Output the [x, y] coordinate of the center of the cell containing the given text.  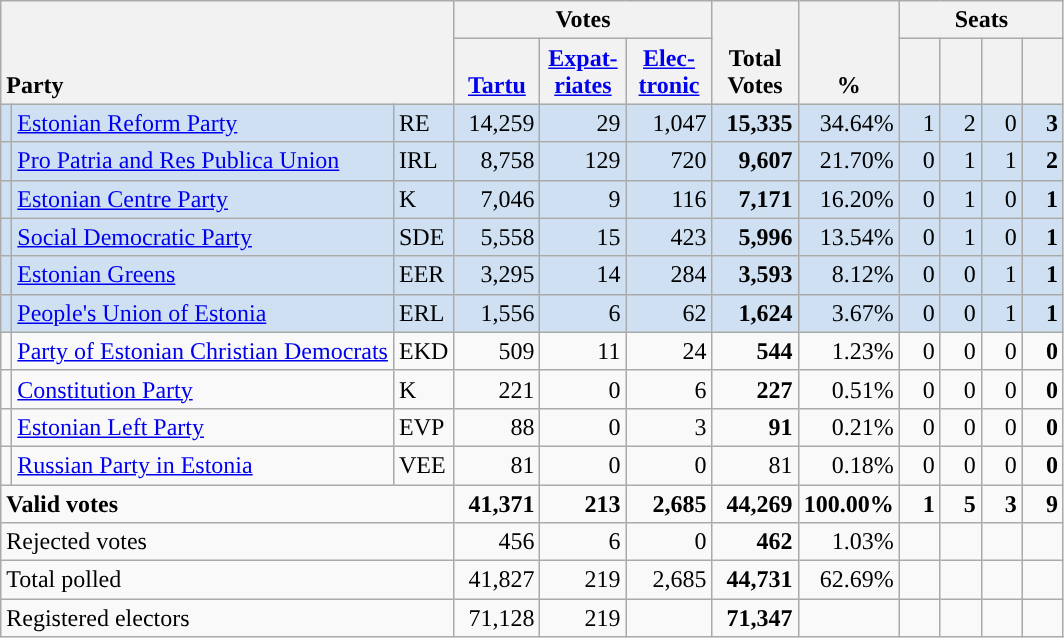
544 [755, 351]
People's Union of Estonia [203, 313]
0.18% [848, 465]
3,593 [755, 275]
15 [583, 237]
41,371 [497, 503]
Estonian Reform Party [203, 123]
129 [583, 161]
456 [497, 542]
Seats [981, 20]
5,996 [755, 237]
Estonian Left Party [203, 427]
8.12% [848, 275]
Total Votes [755, 52]
Total polled [228, 580]
62 [669, 313]
Pro Patria and Res Publica Union [203, 161]
Russian Party in Estonia [203, 465]
Registered electors [228, 618]
0.21% [848, 427]
15,335 [755, 123]
7,171 [755, 199]
44,269 [755, 503]
0.51% [848, 389]
EER [423, 275]
EKD [423, 351]
8,758 [497, 161]
1,624 [755, 313]
41,827 [497, 580]
Votes [583, 20]
509 [497, 351]
1,047 [669, 123]
24 [669, 351]
5,558 [497, 237]
44,731 [755, 580]
RE [423, 123]
213 [583, 503]
221 [497, 389]
Estonian Greens [203, 275]
% [848, 52]
Constitution Party [203, 389]
116 [669, 199]
Estonian Centre Party [203, 199]
Elec- tronic [669, 72]
1,556 [497, 313]
Tartu [497, 72]
100.00% [848, 503]
88 [497, 427]
14 [583, 275]
227 [755, 389]
ERL [423, 313]
14,259 [497, 123]
SDE [423, 237]
11 [583, 351]
Rejected votes [228, 542]
62.69% [848, 580]
71,128 [497, 618]
7,046 [497, 199]
71,347 [755, 618]
1.23% [848, 351]
Social Democratic Party [203, 237]
423 [669, 237]
VEE [423, 465]
462 [755, 542]
Party of Estonian Christian Democrats [203, 351]
3,295 [497, 275]
13.54% [848, 237]
29 [583, 123]
5 [960, 503]
IRL [423, 161]
Valid votes [228, 503]
16.20% [848, 199]
EVP [423, 427]
3.67% [848, 313]
91 [755, 427]
21.70% [848, 161]
720 [669, 161]
9,607 [755, 161]
Party [228, 52]
1.03% [848, 542]
Expat- riates [583, 72]
34.64% [848, 123]
284 [669, 275]
